Search for the cell housing the specified text and yield its (X, Y) center coordinate. 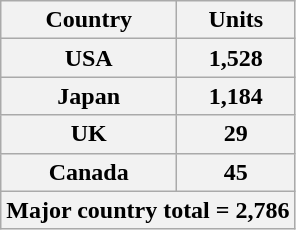
45 (236, 172)
Japan (89, 96)
UK (89, 134)
1,528 (236, 58)
Major country total = 2,786 (148, 210)
USA (89, 58)
Units (236, 20)
Country (89, 20)
1,184 (236, 96)
29 (236, 134)
Canada (89, 172)
